Output the [X, Y] coordinate of the center of the cell containing the given text.  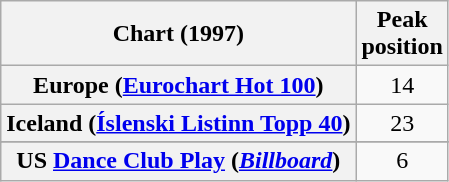
6 [402, 161]
US Dance Club Play (Billboard) [178, 161]
Chart (1997) [178, 34]
Europe (Eurochart Hot 100) [178, 85]
Peakposition [402, 34]
14 [402, 85]
Iceland (Íslenski Listinn Topp 40) [178, 123]
23 [402, 123]
